Identify which cell holds the provided text, then report its [X, Y] central coordinate. 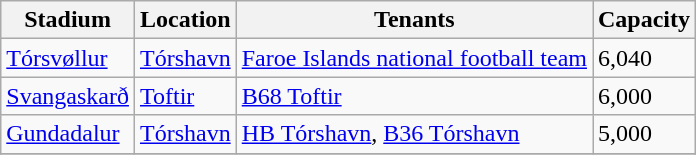
Location [185, 20]
Toftir [185, 96]
6,040 [644, 58]
HB Tórshavn, B36 Tórshavn [414, 134]
6,000 [644, 96]
Tenants [414, 20]
Stadium [68, 20]
Svangaskarð [68, 96]
Faroe Islands national football team [414, 58]
Tórsvøllur [68, 58]
5,000 [644, 134]
Capacity [644, 20]
B68 Toftir [414, 96]
Gundadalur [68, 134]
